Find where the given text appears and provide that cell's center as [X, Y] coordinate. 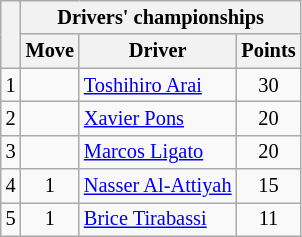
Brice Tirabassi [158, 219]
Nasser Al-Attiyah [158, 186]
15 [268, 186]
Move [50, 51]
2 [11, 118]
5 [11, 219]
11 [268, 219]
Points [268, 51]
Driver [158, 51]
4 [11, 186]
Toshihiro Arai [158, 85]
Drivers' championships [161, 17]
30 [268, 85]
3 [11, 152]
Xavier Pons [158, 118]
Marcos Ligato [158, 152]
